Identify which cell holds the provided text, then report its [x, y] central coordinate. 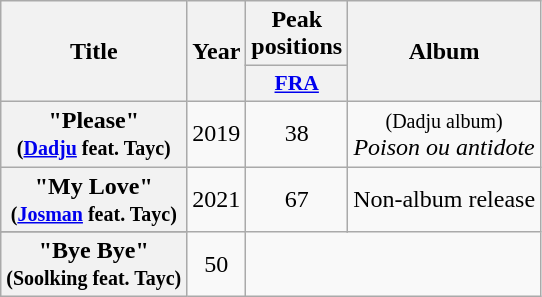
"Please"(Dadju feat. Tayc) [94, 134]
(Dadju album) Poison ou antidote [444, 134]
"Bye Bye"(Soolking feat. Tayc) [94, 264]
"My Love"(Josman feat. Tayc) [94, 198]
Peak positions [297, 34]
50 [216, 264]
Non-album release [444, 198]
2021 [216, 198]
67 [297, 198]
Title [94, 52]
2019 [216, 134]
38 [297, 134]
Year [216, 52]
FRA [297, 84]
Album [444, 52]
